Scan for the cell matching the given text and deliver its [x, y] coordinate at center. 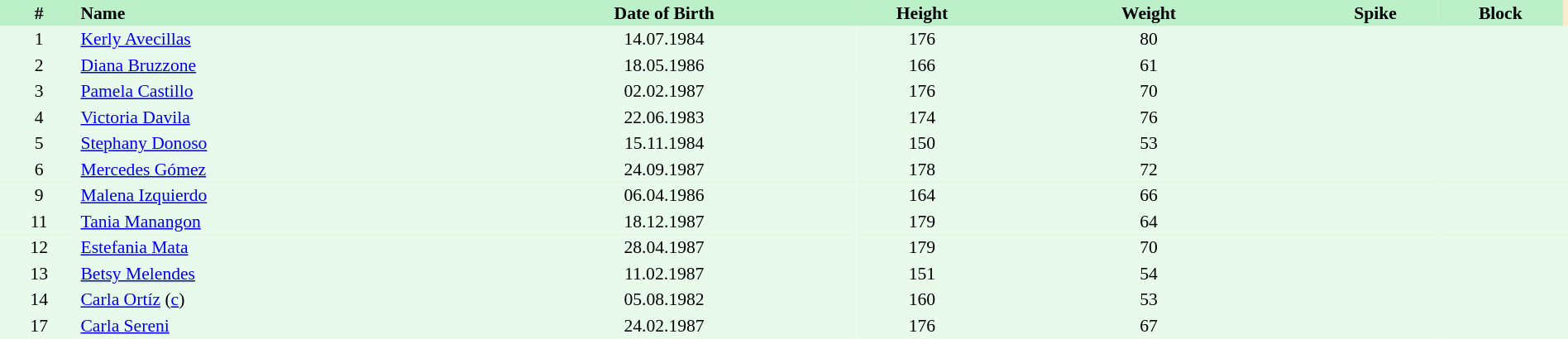
Date of Birth [664, 13]
Tania Manangon [273, 222]
150 [921, 144]
14 [39, 299]
174 [921, 117]
64 [1150, 222]
3 [39, 91]
12 [39, 248]
Carla Ortíz (c) [273, 299]
80 [1150, 40]
24.09.1987 [664, 169]
4 [39, 117]
28.04.1987 [664, 248]
5 [39, 144]
24.02.1987 [664, 326]
76 [1150, 117]
Betsy Melendes [273, 274]
Height [921, 13]
17 [39, 326]
54 [1150, 274]
Pamela Castillo [273, 91]
Victoria Davila [273, 117]
11.02.1987 [664, 274]
66 [1150, 195]
22.06.1983 [664, 117]
1 [39, 40]
18.12.1987 [664, 222]
15.11.1984 [664, 144]
Kerly Avecillas [273, 40]
Diana Bruzzone [273, 65]
2 [39, 65]
Name [273, 13]
11 [39, 222]
14.07.1984 [664, 40]
Spike [1374, 13]
151 [921, 274]
Stephany Donoso [273, 144]
Mercedes Gómez [273, 169]
72 [1150, 169]
06.04.1986 [664, 195]
Weight [1150, 13]
Block [1500, 13]
164 [921, 195]
05.08.1982 [664, 299]
Carla Sereni [273, 326]
178 [921, 169]
67 [1150, 326]
13 [39, 274]
6 [39, 169]
# [39, 13]
9 [39, 195]
02.02.1987 [664, 91]
166 [921, 65]
Estefania Mata [273, 248]
160 [921, 299]
Malena Izquierdo [273, 195]
18.05.1986 [664, 65]
61 [1150, 65]
